Determine the [X, Y] coordinate at the center of the cell enclosing the given text.  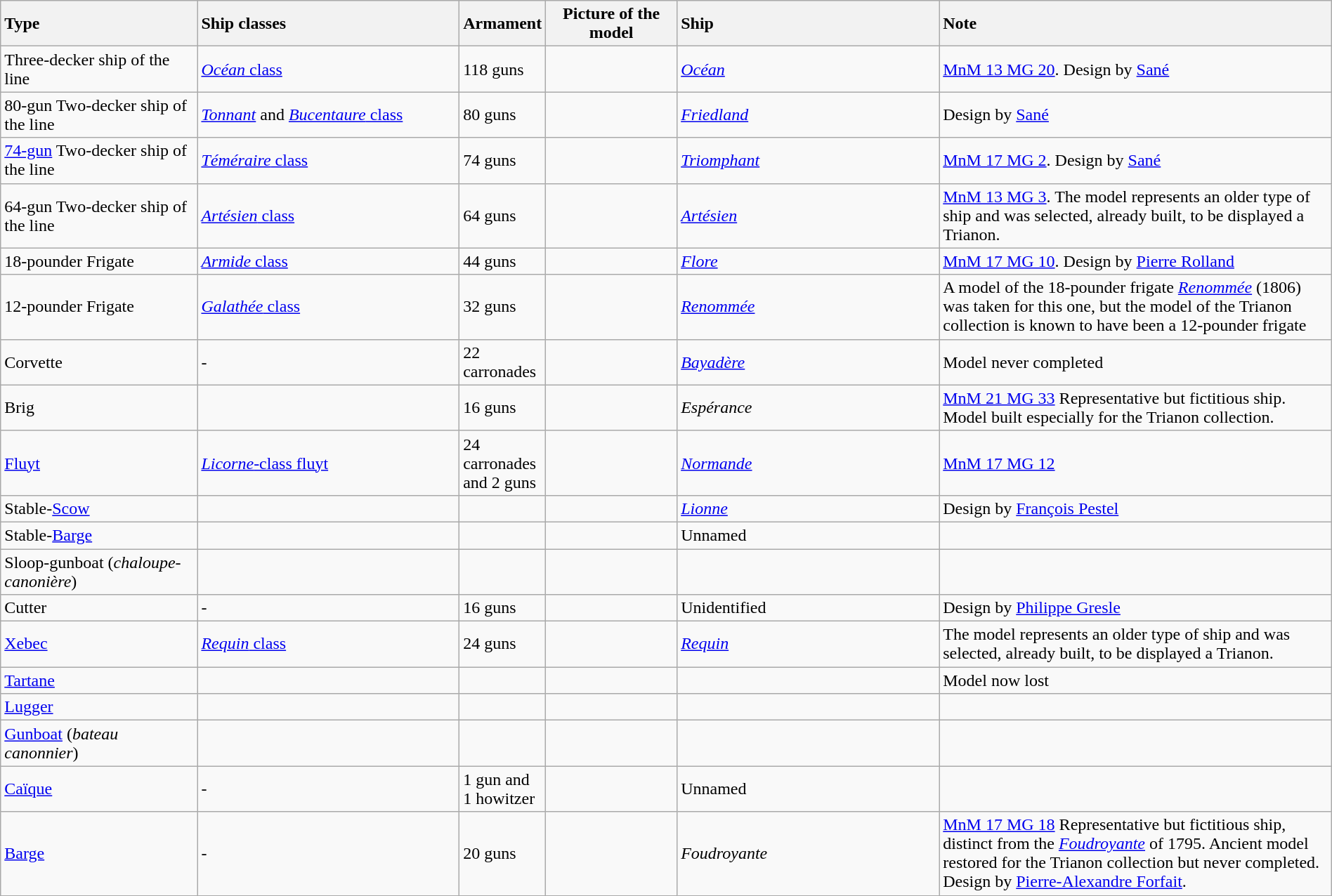
Corvette [99, 362]
Lionne [808, 508]
Renommée [808, 307]
Ship [808, 24]
MnM 17 MG 12 [1135, 463]
MnM 17 MG 2. Design by Sané [1135, 160]
Espérance [808, 407]
MnM 21 MG 33 Representative but fictitious ship. Model built especially for the Trianon collection. [1135, 407]
80 guns [503, 115]
Foudroyante [808, 854]
44 guns [503, 261]
Design by Philippe Gresle [1135, 608]
Océan class [329, 69]
Picture of the model [611, 24]
Barge [99, 854]
Océan [808, 69]
Model now lost [1135, 680]
Brig [99, 407]
80-gun Two-decker ship of the line [99, 115]
Artésien class [329, 216]
Téméraire class [329, 160]
Stable-Barge [99, 535]
Model never completed [1135, 362]
Artésien [808, 216]
Galathée class [329, 307]
64 guns [503, 216]
74 guns [503, 160]
Cutter [99, 608]
Note [1135, 24]
Normande [808, 463]
Fluyt [99, 463]
MnM 17 MG 10. Design by Pierre Rolland [1135, 261]
12-pounder Frigate [99, 307]
Requin [808, 645]
MnM 13 MG 3. The model represents an older type of ship and was selected, already built, to be displayed a Trianon. [1135, 216]
Triomphant [808, 160]
Friedland [808, 115]
18-pounder Frigate [99, 261]
32 guns [503, 307]
Caïque [99, 789]
Armide class [329, 261]
20 guns [503, 854]
Armament [503, 24]
Licorne-class fluyt [329, 463]
Unidentified [808, 608]
1 gun and 1 howitzer [503, 789]
Bayadère [808, 362]
Sloop-gunboat (chaloupe-canonière) [99, 572]
Ship classes [329, 24]
Tonnant and Bucentaure class [329, 115]
64-gun Two-decker ship of the line [99, 216]
Stable-Scow [99, 508]
Gunboat (bateau canonnier) [99, 743]
Tartane [99, 680]
22 carronades [503, 362]
Type [99, 24]
Design by Sané [1135, 115]
Three-decker ship of the line [99, 69]
Flore [808, 261]
The model represents an older type of ship and was selected, already built, to be displayed a Trianon. [1135, 645]
MnM 13 MG 20. Design by Sané [1135, 69]
Requin class [329, 645]
118 guns [503, 69]
Xebec [99, 645]
24 carronades and 2 guns [503, 463]
24 guns [503, 645]
74-gun Two-decker ship of the line [99, 160]
Lugger [99, 707]
Design by François Pestel [1135, 508]
